Pinpoint the cell where the given text exists, returning its (x, y) midpoint coordinate. 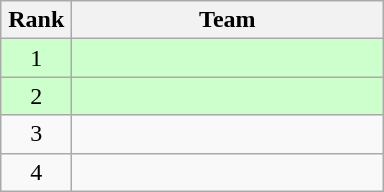
3 (36, 134)
Rank (36, 20)
Team (228, 20)
1 (36, 58)
2 (36, 96)
4 (36, 172)
